Search for the cell housing the specified text and yield its (X, Y) center coordinate. 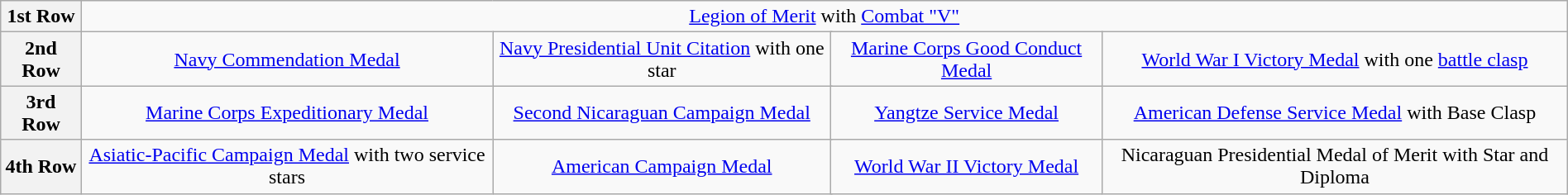
Marine Corps Good Conduct Medal (967, 59)
World War II Victory Medal (967, 167)
Nicaraguan Presidential Medal of Merit with Star and Diploma (1335, 167)
3rd Row (41, 112)
1st Row (41, 17)
2nd Row (41, 59)
Navy Presidential Unit Citation with one star (662, 59)
4th Row (41, 167)
Marine Corps Expeditionary Medal (287, 112)
Second Nicaraguan Campaign Medal (662, 112)
Navy Commendation Medal (287, 59)
Legion of Merit with Combat "V" (824, 17)
Yangtze Service Medal (967, 112)
Asiatic-Pacific Campaign Medal with two service stars (287, 167)
World War I Victory Medal with one battle clasp (1335, 59)
American Campaign Medal (662, 167)
American Defense Service Medal with Base Clasp (1335, 112)
